Extract the [X, Y] coordinate from the center of the cell holding the provided text.  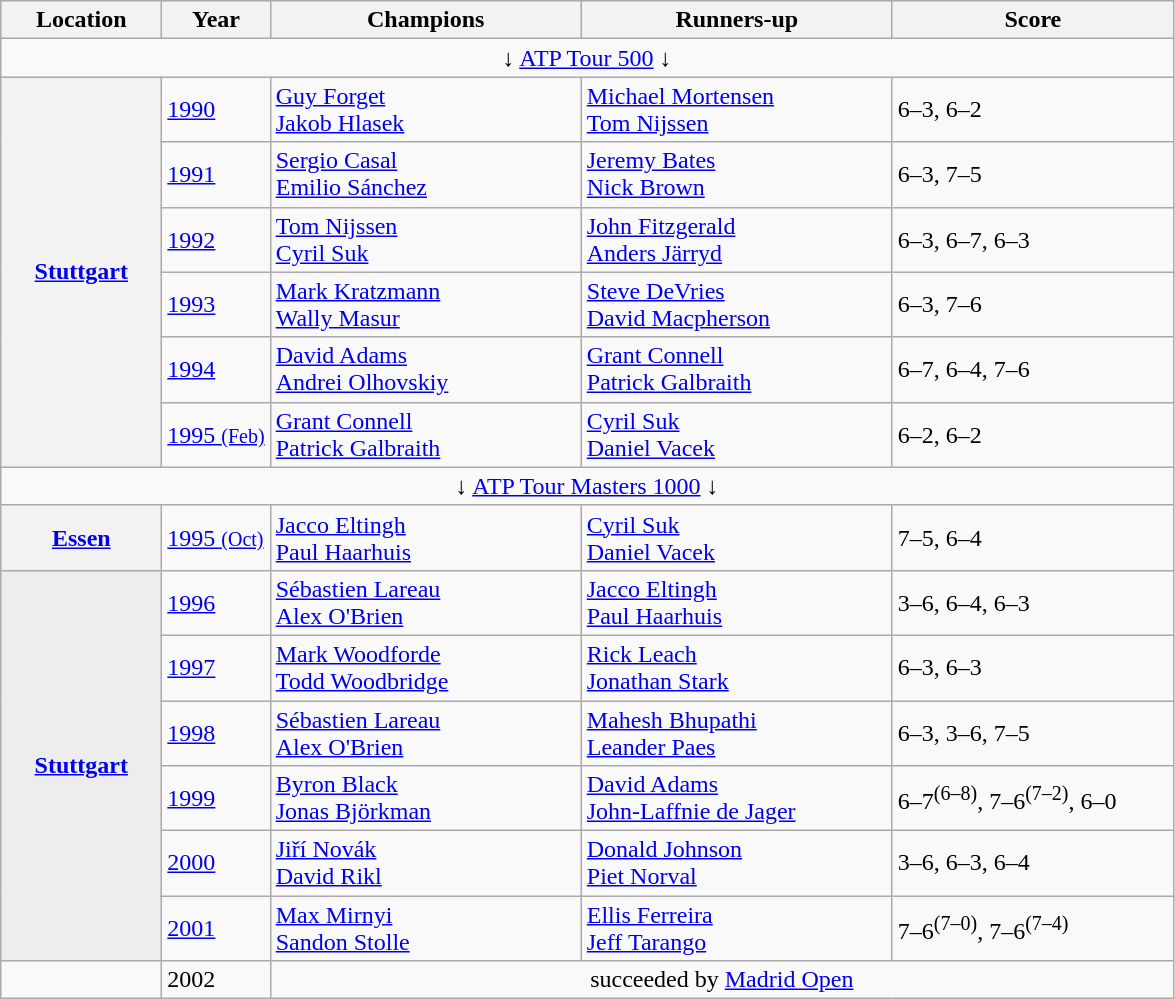
1996 [216, 602]
2000 [216, 864]
6–3, 7–6 [1032, 304]
Max Mirnyi Sandon Stolle [426, 928]
Mahesh Bhupathi Leander Paes [736, 732]
2001 [216, 928]
1990 [216, 110]
Tom Nijssen Cyril Suk [426, 240]
Rick Leach Jonathan Stark [736, 668]
1994 [216, 370]
Essen [82, 538]
Mark Kratzmann Wally Masur [426, 304]
2002 [216, 980]
1995 (Feb) [216, 434]
7–5, 6–4 [1032, 538]
6–3, 6–3 [1032, 668]
David Adams Andrei Olhovskiy [426, 370]
↓ ATP Tour 500 ↓ [588, 58]
6–3, 7–5 [1032, 174]
Score [1032, 20]
Guy Forget Jakob Hlasek [426, 110]
Michael Mortensen Tom Nijssen [736, 110]
Byron Black Jonas Björkman [426, 798]
1992 [216, 240]
Year [216, 20]
John Fitzgerald Anders Järryd [736, 240]
Location [82, 20]
David Adams John-Laffnie de Jager [736, 798]
6–2, 6–2 [1032, 434]
Jiří Novák David Rikl [426, 864]
Champions [426, 20]
6–3, 6–7, 6–3 [1032, 240]
6–7, 6–4, 7–6 [1032, 370]
1995 (Oct) [216, 538]
↓ ATP Tour Masters 1000 ↓ [588, 486]
Runners-up [736, 20]
Donald Johnson Piet Norval [736, 864]
1999 [216, 798]
1998 [216, 732]
1991 [216, 174]
3–6, 6–3, 6–4 [1032, 864]
6–3, 3–6, 7–5 [1032, 732]
1993 [216, 304]
7–6(7–0), 7–6(7–4) [1032, 928]
1997 [216, 668]
6–3, 6–2 [1032, 110]
Steve DeVries David Macpherson [736, 304]
6–7(6–8), 7–6(7–2), 6–0 [1032, 798]
3–6, 6–4, 6–3 [1032, 602]
Mark Woodforde Todd Woodbridge [426, 668]
Sergio Casal Emilio Sánchez [426, 174]
Ellis Ferreira Jeff Tarango [736, 928]
succeeded by Madrid Open [722, 980]
Jeremy Bates Nick Brown [736, 174]
